Output the (X, Y) coordinate of the center of the cell containing the given text.  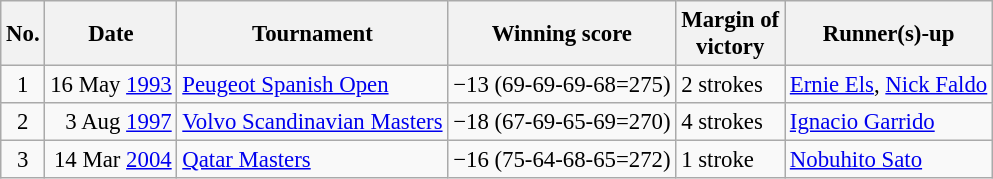
3 (23, 160)
16 May 1993 (111, 85)
Runner(s)-up (889, 34)
1 (23, 85)
−18 (67-69-65-69=270) (562, 122)
3 Aug 1997 (111, 122)
Peugeot Spanish Open (312, 85)
Ignacio Garrido (889, 122)
1 stroke (730, 160)
Margin ofvictory (730, 34)
Winning score (562, 34)
4 strokes (730, 122)
Qatar Masters (312, 160)
−16 (75-64-68-65=272) (562, 160)
Volvo Scandinavian Masters (312, 122)
2 strokes (730, 85)
Ernie Els, Nick Faldo (889, 85)
2 (23, 122)
Date (111, 34)
−13 (69-69-69-68=275) (562, 85)
14 Mar 2004 (111, 160)
Tournament (312, 34)
Nobuhito Sato (889, 160)
No. (23, 34)
